Provide the (X, Y) coordinate of the cell's center where the given text is located.  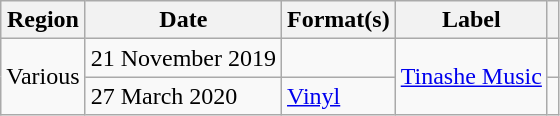
27 March 2020 (183, 96)
Region (43, 20)
Label (471, 20)
Various (43, 77)
21 November 2019 (183, 58)
Date (183, 20)
Tinashe Music (471, 77)
Format(s) (339, 20)
Vinyl (339, 96)
